Extract the (x, y) coordinate from the center of the cell holding the provided text.  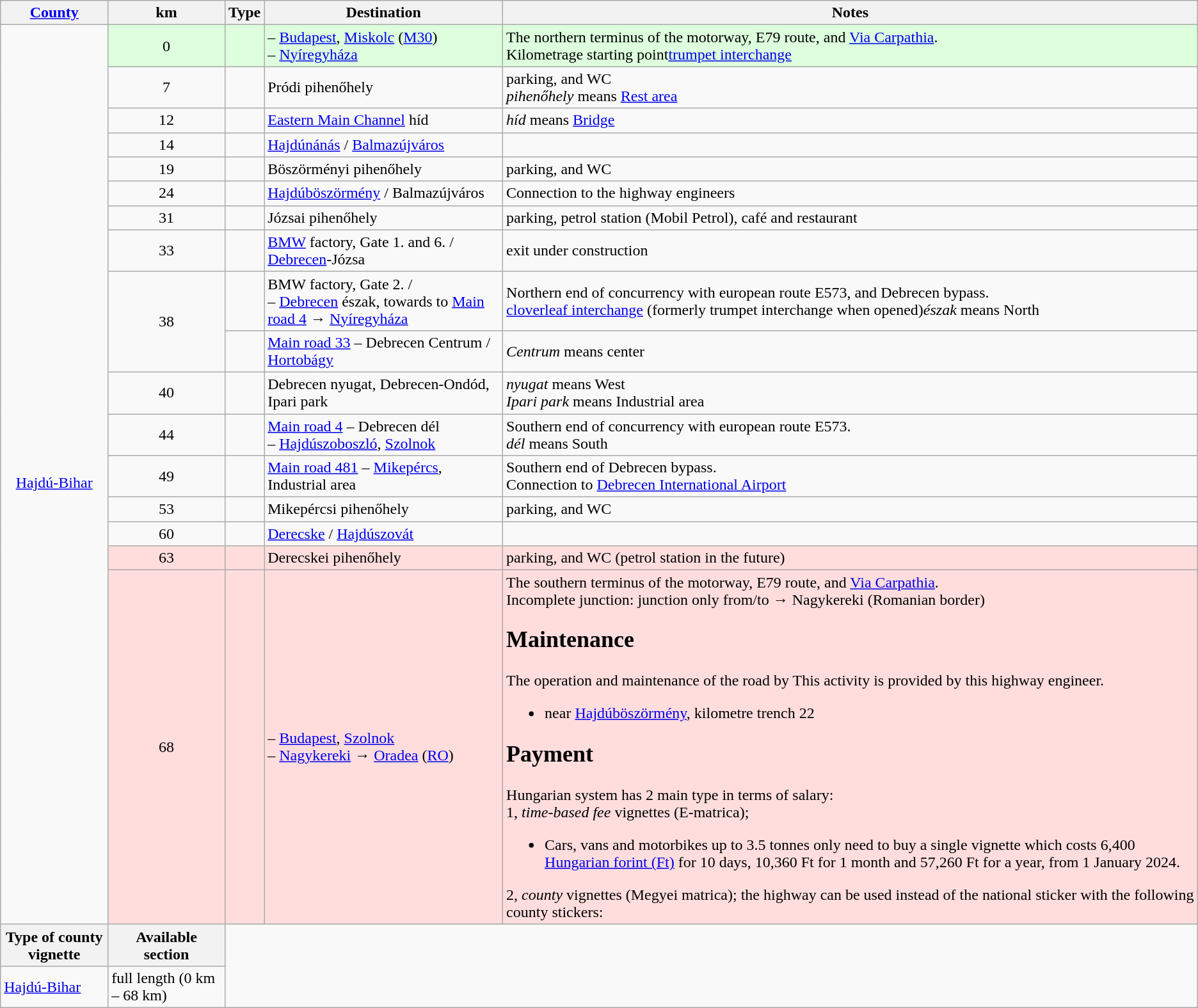
– Budapest, Szolnok – Nagykereki → Oradea (RO) (384, 748)
Pródi pihenőhely (384, 87)
40 (166, 393)
Main road 33 – Debrecen Centrum / Hortobágy (384, 351)
km (166, 13)
nyugat means WestIpari park means Industrial area (851, 393)
68 (166, 748)
19 (166, 169)
County (54, 13)
Derecske / Hajdúszovát (384, 534)
Hajdúböszörmény / Balmazújváros (384, 193)
híd means Bridge (851, 120)
53 (166, 509)
Southern end of concurrency with european route E573.dél means South (851, 434)
60 (166, 534)
0 (166, 46)
44 (166, 434)
12 (166, 120)
Derecskei pihenőhely (384, 558)
Centrum means center (851, 351)
BMW factory, Gate 1. and 6. / Debrecen-Józsa (384, 251)
Böszörményi pihenőhely (384, 169)
parking, petrol station (Mobil Petrol), café and restaurant (851, 218)
parking, and WCpihenőhely means Rest area (851, 87)
Debrecen nyugat, Debrecen-Ondód, Ipari park (384, 393)
33 (166, 251)
Notes (851, 13)
Eastern Main Channel híd (384, 120)
Destination (384, 13)
Hajdúnánás / Balmazújváros (384, 145)
24 (166, 193)
38 (166, 321)
Józsai pihenőhely (384, 218)
full length (0 km – 68 km) (166, 987)
Available section (166, 945)
Type (244, 13)
parking, and WC (petrol station in the future) (851, 558)
31 (166, 218)
49 (166, 476)
– Budapest, Miskolc (M30) – Nyíregyháza (384, 46)
7 (166, 87)
Type of county vignette (54, 945)
BMW factory, Gate 2. / – Debrecen észak, towards to Main road 4 → Nyíregyháza (384, 301)
14 (166, 145)
exit under construction (851, 251)
Main road 481 – Mikepércs, Industrial area (384, 476)
The northern terminus of the motorway, E79 route, and Via Carpathia.Kilometrage starting pointtrumpet interchange (851, 46)
63 (166, 558)
Connection to the highway engineers (851, 193)
Main road 4 – Debrecen dél – Hajdúszoboszló, Szolnok (384, 434)
Mikepércsi pihenőhely (384, 509)
Southern end of Debrecen bypass.Connection to Debrecen International Airport (851, 476)
